Return (x, y) of the center of cell containing provided text 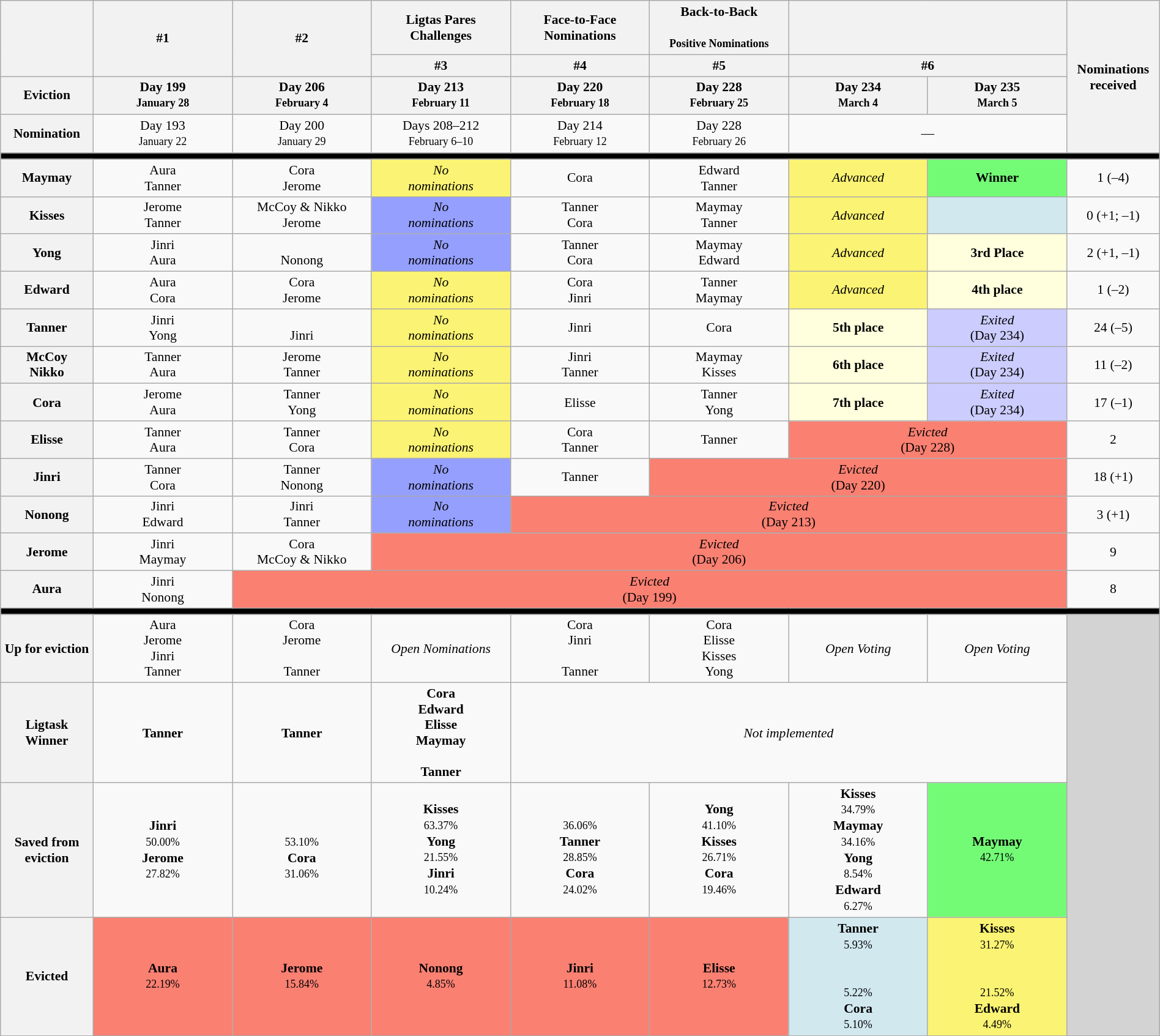
EdwardTanner (719, 177)
Elisse12.73% (719, 977)
17 (–1) (1114, 403)
Tanner5.93%5.22%Cora5.10% (858, 977)
AuraJeromeJinriTanner (163, 649)
1 (–4) (1114, 177)
Evicted(Day 213) (788, 514)
Back-to-Back Positive Nominations (719, 28)
JinriEdward (163, 514)
JinriAura (163, 253)
AuraTanner (163, 177)
Saved from eviction (47, 850)
Jinri50.00%Jerome27.82% (163, 850)
CoraJinriTanner (580, 649)
JinriNonong (163, 590)
#1 (163, 39)
Yong (47, 253)
Nonong4.85% (441, 977)
McCoy Nikko (47, 365)
9 (1114, 552)
Winner (997, 177)
11 (–2) (1114, 365)
Maymay (47, 177)
CoraJinri (580, 290)
Aura (47, 590)
Kisses (47, 215)
Day 206February 4 (302, 95)
Day 220February 18 (580, 95)
#4 (580, 65)
Jinri11.08% (580, 977)
2 (1114, 439)
Day 193January 22 (163, 135)
TannerNonong (302, 477)
Kisses34.79%Maymay34.16%Yong8.54%Edward6.27% (858, 850)
Evicted(Day 206) (719, 552)
CoraElisseKissesYong (719, 649)
JinriYong (163, 328)
MaymayEdward (719, 253)
1 (–2) (1114, 290)
0 (+1; –1) (1114, 215)
Open Nominations (441, 649)
— (928, 135)
AuraCora (163, 290)
Nominationsreceived (1114, 77)
Day 199January 28 (163, 95)
7th place (858, 403)
Maymay42.71% (997, 850)
2 (+1, –1) (1114, 253)
Aura22.19% (163, 977)
5th place (858, 328)
Day 228February 25 (719, 95)
3 (+1) (1114, 514)
#6 (928, 65)
Edward (47, 290)
Ligtas Pares Challenges (441, 28)
#2 (302, 39)
Kisses63.37%Yong21.55%Jinri10.24% (441, 850)
Eviction (47, 95)
Day 200January 29 (302, 135)
Yong41.10%Kisses26.71%Cora19.46% (719, 850)
TannerMaymay (719, 290)
Day 214February 12 (580, 135)
36.06%Tanner28.85%Cora24.02% (580, 850)
4th place (997, 290)
Face-to-Face Nominations (580, 28)
Day 234March 4 (858, 95)
#5 (719, 65)
MaymayKisses (719, 365)
18 (+1) (1114, 477)
Ligtask Winner (47, 733)
3rd Place (997, 253)
Day 228February 26 (719, 135)
CoraJeromeTanner (302, 649)
Up for eviction (47, 649)
53.10%Cora31.06% (302, 850)
Jerome (47, 552)
JeromeAura (163, 403)
24 (–5) (1114, 328)
Days 208–212February 6–10 (441, 135)
Evicted(Day 220) (858, 477)
McCoy & Nikko Jerome (302, 215)
JinriMaymay (163, 552)
Evicted(Day 199) (650, 590)
Nomination (47, 135)
Evicted(Day 228) (928, 439)
CoraEdwardElisseMaymayTanner (441, 733)
Not implemented (788, 733)
Day 235March 5 (997, 95)
Kisses31.27%21.52%Edward4.49% (997, 977)
CoraTanner (580, 439)
6th place (858, 365)
Day 213February 11 (441, 95)
MaymayTanner (719, 215)
Evicted (47, 977)
#3 (441, 65)
8 (1114, 590)
Jerome15.84% (302, 977)
CoraMcCoy & Nikko (302, 552)
